Provide the (x, y) coordinate of the cell's center where the given text is located.  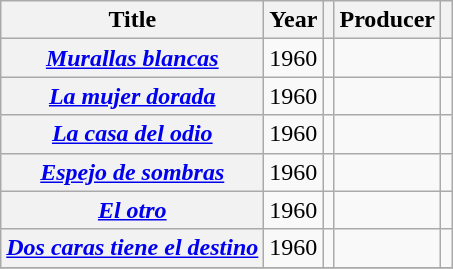
La casa del odio (132, 134)
Year (294, 20)
Murallas blancas (132, 58)
El otro (132, 210)
Espejo de sombras (132, 172)
Title (132, 20)
La mujer dorada (132, 96)
Producer (388, 20)
Dos caras tiene el destino (132, 248)
